Capture the cell that displays the provided text and extract its [X, Y] central coordinate. 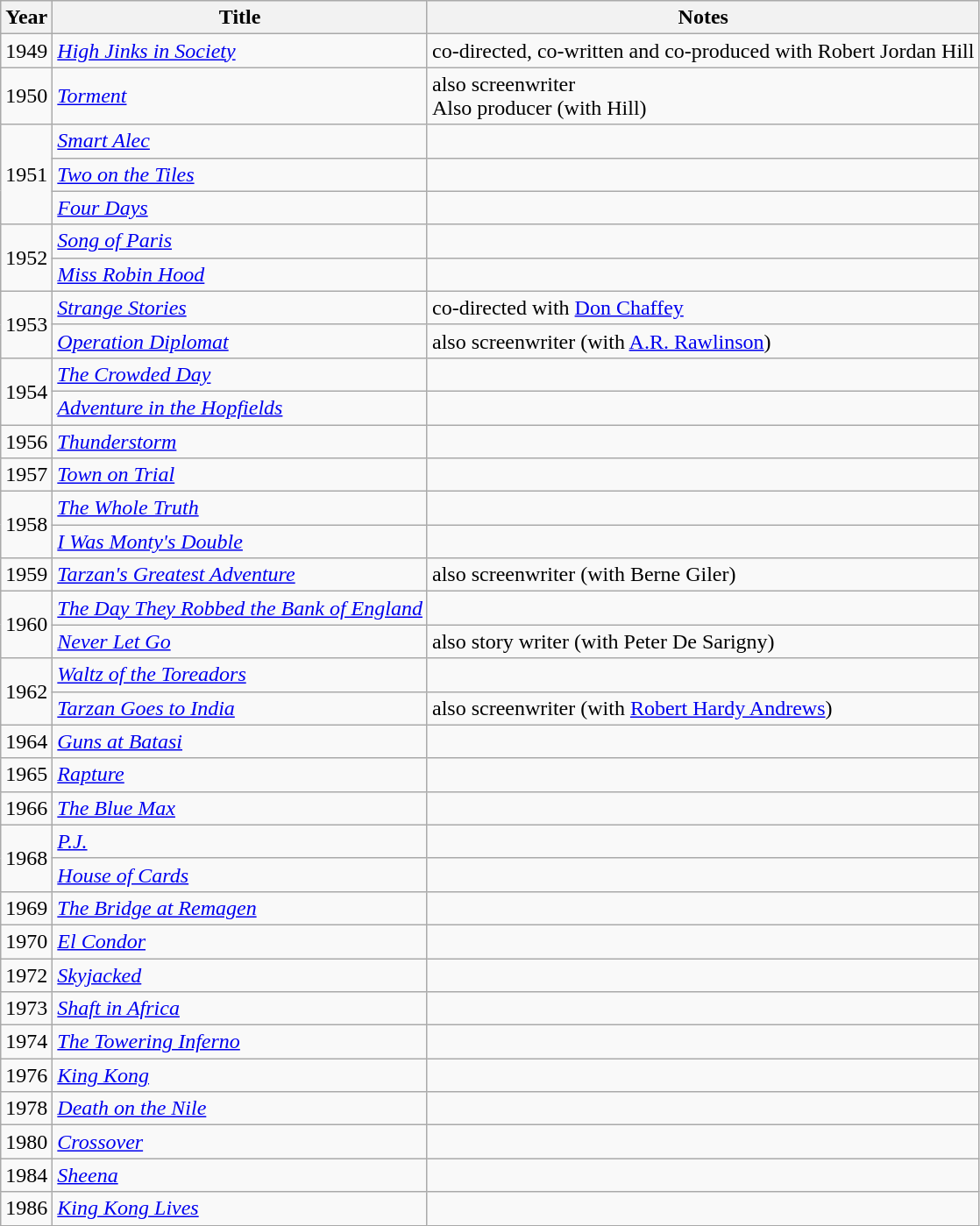
Waltz of the Toreadors [240, 675]
Skyjacked [240, 975]
The Crowded Day [240, 374]
1960 [26, 625]
1950 [26, 96]
1974 [26, 1042]
House of Cards [240, 875]
also screenwriter (with Berne Giler) [703, 575]
1958 [26, 525]
1962 [26, 691]
1965 [26, 775]
1976 [26, 1075]
1966 [26, 808]
1978 [26, 1109]
Miss Robin Hood [240, 274]
1951 [26, 174]
1959 [26, 575]
Title [240, 18]
P.J. [240, 841]
Smart Alec [240, 141]
Notes [703, 18]
Song of Paris [240, 241]
Thunderstorm [240, 441]
King Kong [240, 1075]
Town on Trial [240, 475]
1968 [26, 858]
The Day They Robbed the Bank of England [240, 608]
Torment [240, 96]
Tarzan Goes to India [240, 708]
Death on the Nile [240, 1109]
co-directed, co-written and co-produced with Robert Jordan Hill [703, 51]
1973 [26, 1009]
co-directed with Don Chaffey [703, 308]
1969 [26, 908]
Rapture [240, 775]
Sheena [240, 1175]
1952 [26, 258]
The Towering Inferno [240, 1042]
1953 [26, 324]
also story writer (with Peter De Sarigny) [703, 641]
1984 [26, 1175]
Operation Diplomat [240, 341]
Adventure in the Hopfields [240, 407]
Guns at Batasi [240, 741]
I Was Monty's Double [240, 542]
1957 [26, 475]
Never Let Go [240, 641]
Shaft in Africa [240, 1009]
1970 [26, 941]
The Bridge at Remagen [240, 908]
1956 [26, 441]
Two on the Tiles [240, 174]
Strange Stories [240, 308]
Four Days [240, 208]
Tarzan's Greatest Adventure [240, 575]
King Kong Lives [240, 1208]
also screenwriter (with Robert Hardy Andrews) [703, 708]
1964 [26, 741]
1954 [26, 391]
also screenwriterAlso producer (with Hill) [703, 96]
Year [26, 18]
The Blue Max [240, 808]
High Jinks in Society [240, 51]
1972 [26, 975]
Crossover [240, 1142]
The Whole Truth [240, 508]
1980 [26, 1142]
El Condor [240, 941]
1949 [26, 51]
also screenwriter (with A.R. Rawlinson) [703, 341]
1986 [26, 1208]
